Capture the cell that displays the provided text and extract its (X, Y) central coordinate. 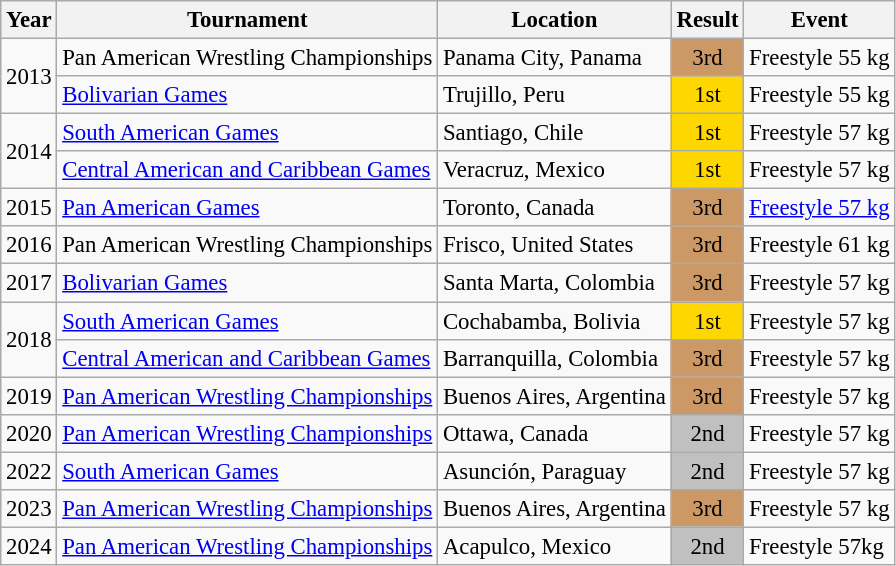
Barranquilla, Colombia (555, 358)
Toronto, Canada (555, 208)
Veracruz, Mexico (555, 170)
Santiago, Chile (555, 133)
Pan American Games (248, 208)
Panama City, Panama (555, 58)
2018 (29, 340)
Frisco, United States (555, 245)
Cochabamba, Bolivia (555, 321)
2014 (29, 152)
Asunción, Paraguay (555, 471)
Acapulco, Mexico (555, 546)
2013 (29, 76)
Trujillo, Peru (555, 95)
Event (820, 20)
Result (708, 20)
Freestyle 57kg (820, 546)
Location (555, 20)
Santa Marta, Colombia (555, 283)
Freestyle 61 kg (820, 245)
2015 (29, 208)
2022 (29, 471)
Ottawa, Canada (555, 433)
2019 (29, 396)
Tournament (248, 20)
Year (29, 20)
2020 (29, 433)
2017 (29, 283)
2024 (29, 546)
2016 (29, 245)
2023 (29, 509)
